Return [x, y] of the center of cell containing provided text 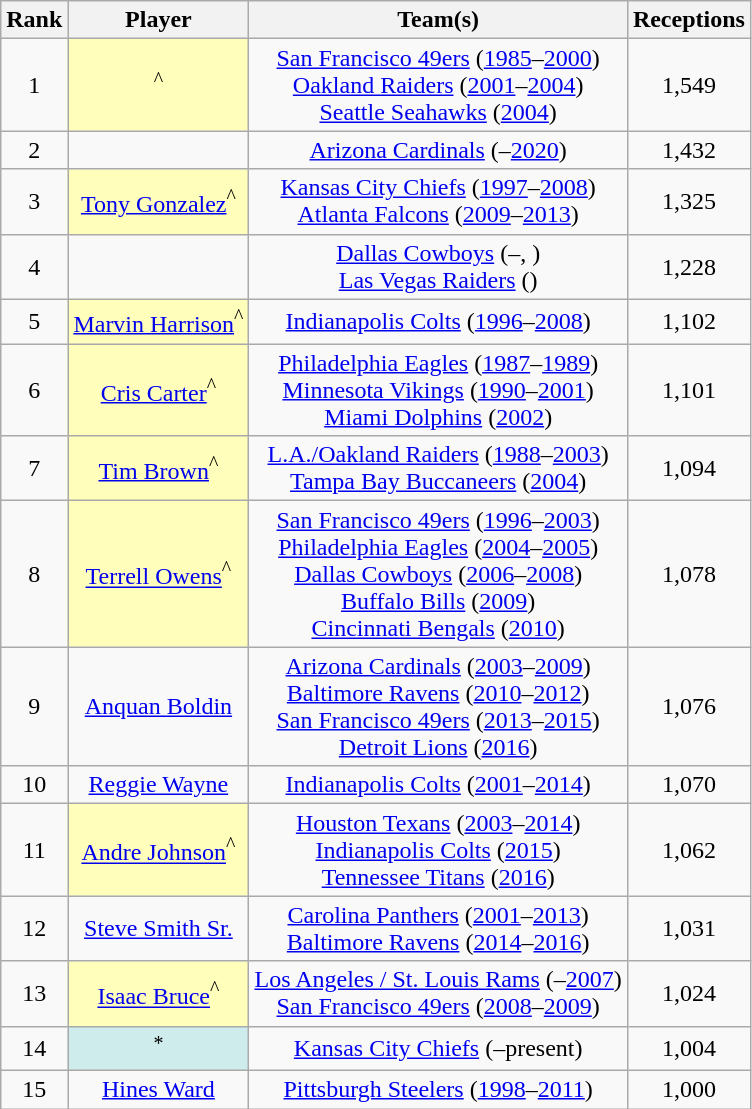
1,078 [688, 574]
1,070 [688, 785]
Anquan Boldin [158, 706]
1,076 [688, 706]
Los Angeles / St. Louis Rams (–2007)San Francisco 49ers (2008–2009) [438, 994]
Terrell Owens^ [158, 574]
Hines Ward [158, 1090]
3 [34, 202]
Houston Texans (2003–2014)Indianapolis Colts (2015)Tennessee Titans (2016) [438, 850]
Rank [34, 20]
L.A./Oakland Raiders (1988–2003)Tampa Bay Buccaneers (2004) [438, 468]
1,004 [688, 1048]
11 [34, 850]
Receptions [688, 20]
1,432 [688, 150]
San Francisco 49ers (1996–2003)Philadelphia Eagles (2004–2005)Dallas Cowboys (2006–2008)Buffalo Bills (2009)Cincinnati Bengals (2010) [438, 574]
Philadelphia Eagles (1987–1989)Minnesota Vikings (1990–2001)Miami Dolphins (2002) [438, 390]
1,062 [688, 850]
8 [34, 574]
Reggie Wayne [158, 785]
1,325 [688, 202]
1,031 [688, 928]
Player [158, 20]
13 [34, 994]
Kansas City Chiefs (1997–2008)Atlanta Falcons (2009–2013) [438, 202]
1,101 [688, 390]
Cris Carter^ [158, 390]
1,024 [688, 994]
Steve Smith Sr. [158, 928]
1,094 [688, 468]
Indianapolis Colts (1996–2008) [438, 322]
Carolina Panthers (2001–2013)Baltimore Ravens (2014–2016) [438, 928]
9 [34, 706]
1 [34, 85]
7 [34, 468]
Team(s) [438, 20]
12 [34, 928]
14 [34, 1048]
Marvin Harrison^ [158, 322]
6 [34, 390]
San Francisco 49ers (1985–2000)Oakland Raiders (2001–2004)Seattle Seahawks (2004) [438, 85]
5 [34, 322]
1,102 [688, 322]
2 [34, 150]
Arizona Cardinals (2003–2009)Baltimore Ravens (2010–2012)San Francisco 49ers (2013–2015)Detroit Lions (2016) [438, 706]
1,549 [688, 85]
Indianapolis Colts (2001–2014) [438, 785]
Andre Johnson^ [158, 850]
Arizona Cardinals (–2020) [438, 150]
Dallas Cowboys (–, )Las Vegas Raiders () [438, 266]
Kansas City Chiefs (–present) [438, 1048]
1,228 [688, 266]
Tim Brown^ [158, 468]
Isaac Bruce^ [158, 994]
10 [34, 785]
^ [158, 85]
Pittsburgh Steelers (1998–2011) [438, 1090]
Tony Gonzalez^ [158, 202]
15 [34, 1090]
4 [34, 266]
1,000 [688, 1090]
* [158, 1048]
